Search for the cell housing the specified text and yield its [X, Y] center coordinate. 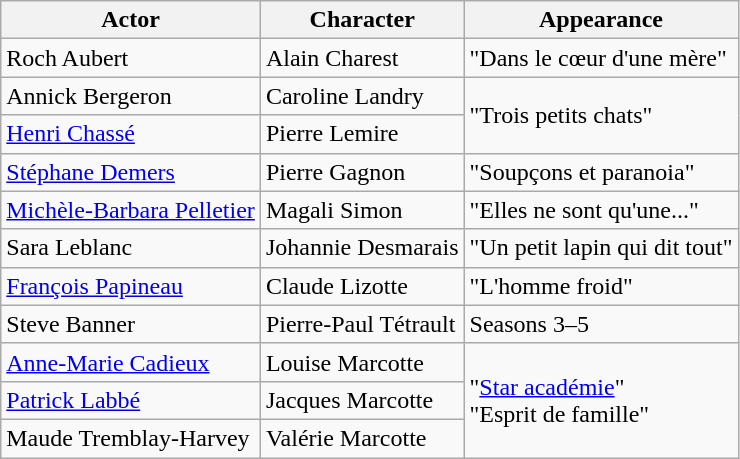
Jacques Marcotte [362, 400]
Magali Simon [362, 210]
Annick Bergeron [131, 96]
François Papineau [131, 286]
Maude Tremblay-Harvey [131, 438]
Valérie Marcotte [362, 438]
Henri Chassé [131, 134]
Character [362, 20]
"Dans le cœur d'une mère" [601, 58]
Claude Lizotte [362, 286]
"L'homme froid" [601, 286]
Appearance [601, 20]
Anne-Marie Cadieux [131, 362]
"Trois petits chats" [601, 115]
"Un petit lapin qui dit tout" [601, 248]
Caroline Landry [362, 96]
Seasons 3–5 [601, 324]
Pierre Lemire [362, 134]
Patrick Labbé [131, 400]
"Soupçons et paranoia" [601, 172]
Pierre-Paul Tétrault [362, 324]
Michèle-Barbara Pelletier [131, 210]
Steve Banner [131, 324]
Stéphane Demers [131, 172]
"Elles ne sont qu'une..." [601, 210]
"Star académie""Esprit de famille" [601, 400]
Louise Marcotte [362, 362]
Roch Aubert [131, 58]
Actor [131, 20]
Pierre Gagnon [362, 172]
Alain Charest [362, 58]
Sara Leblanc [131, 248]
Johannie Desmarais [362, 248]
